Provide the [x, y] coordinate of the cell's center where the given text is located.  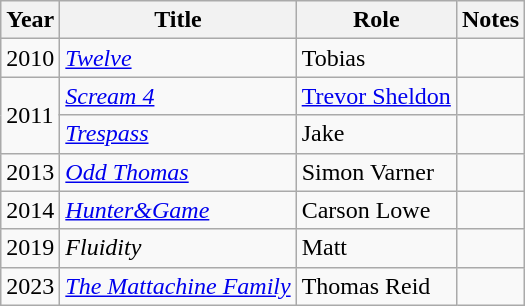
Scream 4 [178, 96]
2011 [30, 115]
Fluidity [178, 248]
Twelve [178, 58]
2010 [30, 58]
Trevor Sheldon [376, 96]
Year [30, 20]
Title [178, 20]
2014 [30, 210]
Notes [490, 20]
Matt [376, 248]
Hunter&Game [178, 210]
Carson Lowe [376, 210]
Trespass [178, 134]
Tobias [376, 58]
Role [376, 20]
2019 [30, 248]
Thomas Reid [376, 286]
Odd Thomas [178, 172]
2023 [30, 286]
2013 [30, 172]
Simon Varner [376, 172]
Jake [376, 134]
The Mattachine Family [178, 286]
